Scan for the cell matching the given text and deliver its [X, Y] coordinate at center. 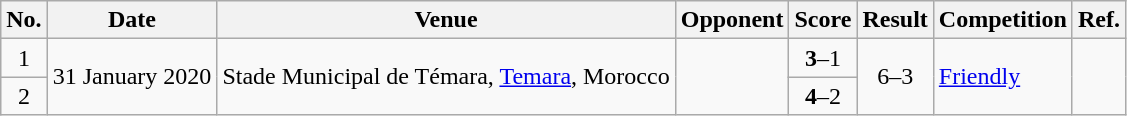
1 [24, 58]
3–1 [823, 58]
Ref. [1098, 20]
Result [895, 20]
Venue [446, 20]
4–2 [823, 96]
2 [24, 96]
Stade Municipal de Témara, Temara, Morocco [446, 77]
Score [823, 20]
31 January 2020 [132, 77]
Opponent [732, 20]
Competition [1002, 20]
6–3 [895, 77]
Date [132, 20]
Friendly [1002, 77]
No. [24, 20]
